Return the (x, y) coordinate for the center point of the cell that contains the specified text.  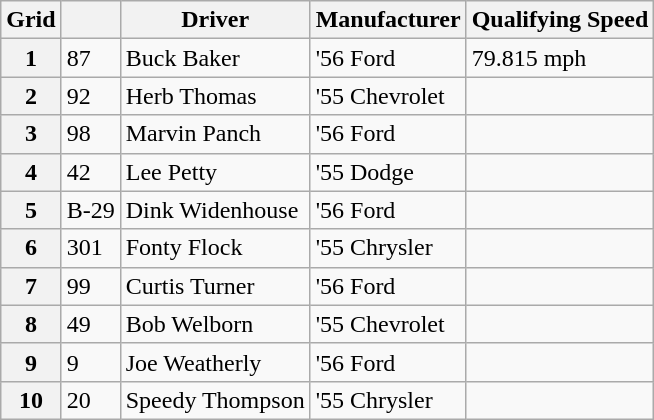
301 (90, 248)
Lee Petty (215, 172)
87 (90, 58)
Joe Weatherly (215, 362)
Herb Thomas (215, 96)
Qualifying Speed (560, 20)
3 (31, 134)
Curtis Turner (215, 286)
Grid (31, 20)
2 (31, 96)
Marvin Panch (215, 134)
98 (90, 134)
99 (90, 286)
49 (90, 324)
Buck Baker (215, 58)
Driver (215, 20)
42 (90, 172)
4 (31, 172)
Speedy Thompson (215, 400)
Manufacturer (388, 20)
5 (31, 210)
92 (90, 96)
Fonty Flock (215, 248)
79.815 mph (560, 58)
B-29 (90, 210)
1 (31, 58)
'55 Dodge (388, 172)
8 (31, 324)
Bob Welborn (215, 324)
6 (31, 248)
10 (31, 400)
Dink Widenhouse (215, 210)
7 (31, 286)
20 (90, 400)
